Locate the cell with the specified text and output its [X, Y] center coordinate. 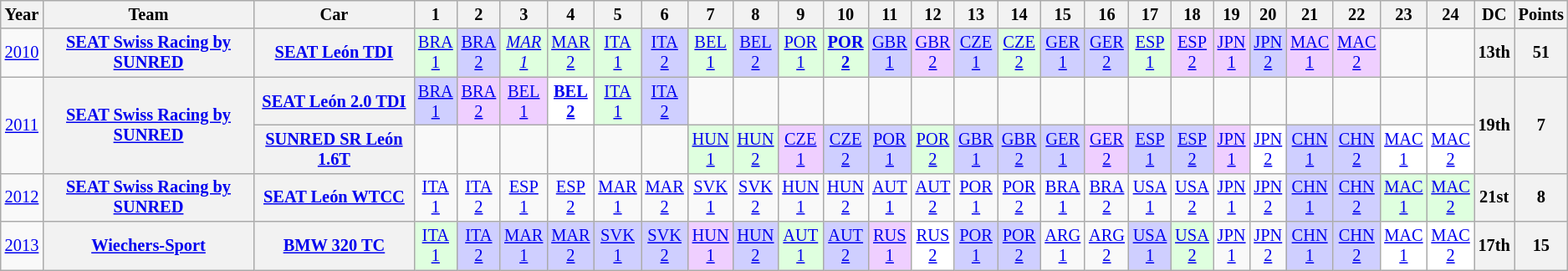
Wiechers-Sport [149, 246]
Car [335, 14]
22 [1356, 14]
ARG1 [1062, 246]
Points [1541, 14]
19 [1232, 14]
RUS1 [890, 246]
17th [1494, 246]
23 [1403, 14]
4 [570, 14]
5 [617, 14]
SUNRED SR León 1.6T [335, 149]
51 [1541, 53]
SEAT León TDI [335, 53]
10 [845, 14]
18 [1192, 14]
17 [1150, 14]
SEAT León 2.0 TDI [335, 101]
13th [1494, 53]
2013 [22, 246]
2011 [22, 125]
13 [976, 14]
6 [665, 14]
SEAT León WTCC [335, 197]
2010 [22, 53]
BMW 320 TC [335, 246]
24 [1450, 14]
2012 [22, 197]
12 [933, 14]
Year [22, 14]
16 [1107, 14]
21 [1310, 14]
9 [800, 14]
14 [1019, 14]
1 [436, 14]
19th [1494, 125]
11 [890, 14]
2 [479, 14]
ARG2 [1107, 246]
RUS2 [933, 246]
3 [524, 14]
21st [1494, 197]
20 [1268, 14]
Team [149, 14]
DC [1494, 14]
